Extract the (X, Y) coordinate from the center of the cell holding the provided text.  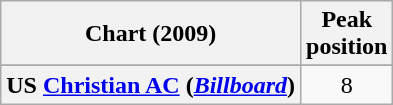
Peakposition (347, 34)
8 (347, 85)
Chart (2009) (151, 34)
US Christian AC (Billboard) (151, 85)
